For the text-containing cell, return its midpoint in (x, y) coordinate format. 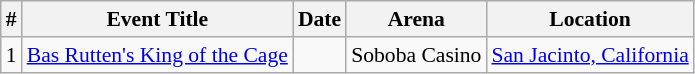
San Jacinto, California (590, 55)
Event Title (158, 19)
Date (320, 19)
Location (590, 19)
Soboba Casino (416, 55)
# (12, 19)
Arena (416, 19)
1 (12, 55)
Bas Rutten's King of the Cage (158, 55)
